For the text-containing cell, return its midpoint in [x, y] coordinate format. 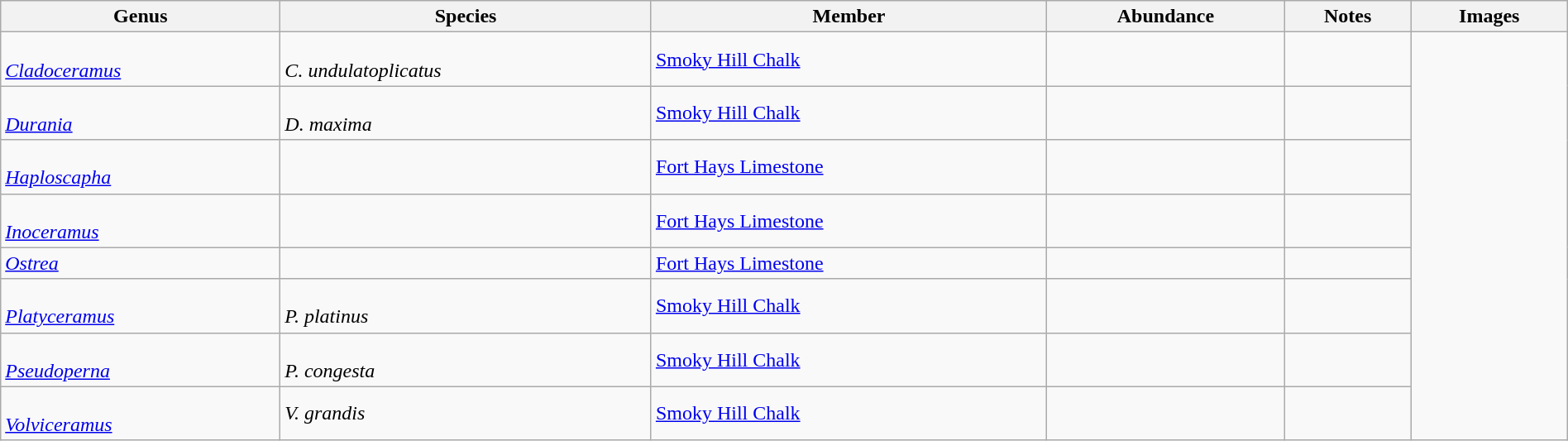
Haploscapha [141, 167]
Ostrea [141, 263]
Pseudoperna [141, 359]
V. grandis [466, 414]
Abundance [1166, 17]
Volviceramus [141, 414]
Platyceramus [141, 306]
Inoceramus [141, 220]
Cladoceramus [141, 60]
Member [849, 17]
Durania [141, 113]
P. congesta [466, 359]
Species [466, 17]
Notes [1348, 17]
D. maxima [466, 113]
C. undulatoplicatus [466, 60]
P. platinus [466, 306]
Images [1489, 17]
Genus [141, 17]
